Find where the given text appears and provide that cell's center as [x, y] coordinate. 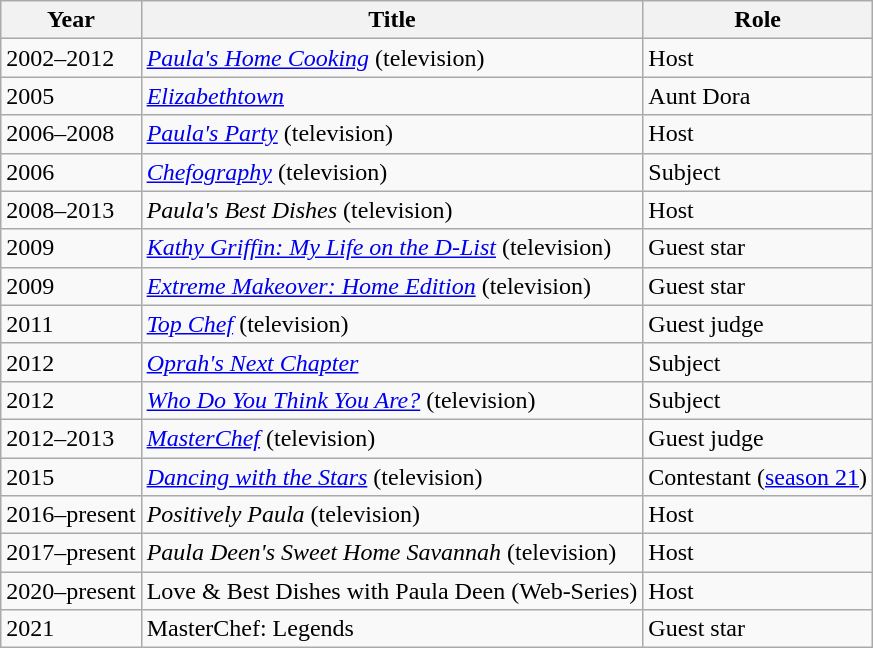
2002–2012 [71, 58]
Contestant (season 21) [758, 477]
2017–present [71, 553]
Aunt Dora [758, 96]
2011 [71, 324]
Dancing with the Stars (television) [392, 477]
Top Chef (television) [392, 324]
Title [392, 20]
2006–2008 [71, 134]
Who Do You Think You Are? (television) [392, 400]
Paula's Party (television) [392, 134]
Love & Best Dishes with Paula Deen (Web-Series) [392, 591]
2015 [71, 477]
Kathy Griffin: My Life on the D-List (television) [392, 248]
Role [758, 20]
Paula's Best Dishes (television) [392, 210]
2008–2013 [71, 210]
Chefography (television) [392, 172]
2006 [71, 172]
2021 [71, 629]
2012–2013 [71, 438]
Paula Deen's Sweet Home Savannah (television) [392, 553]
2016–present [71, 515]
2020–present [71, 591]
Elizabethtown [392, 96]
Extreme Makeover: Home Edition (television) [392, 286]
2005 [71, 96]
Year [71, 20]
Oprah's Next Chapter [392, 362]
MasterChef (television) [392, 438]
Paula's Home Cooking (television) [392, 58]
MasterChef: Legends [392, 629]
Positively Paula (television) [392, 515]
